Output the [X, Y] coordinate of the center of the cell containing the given text.  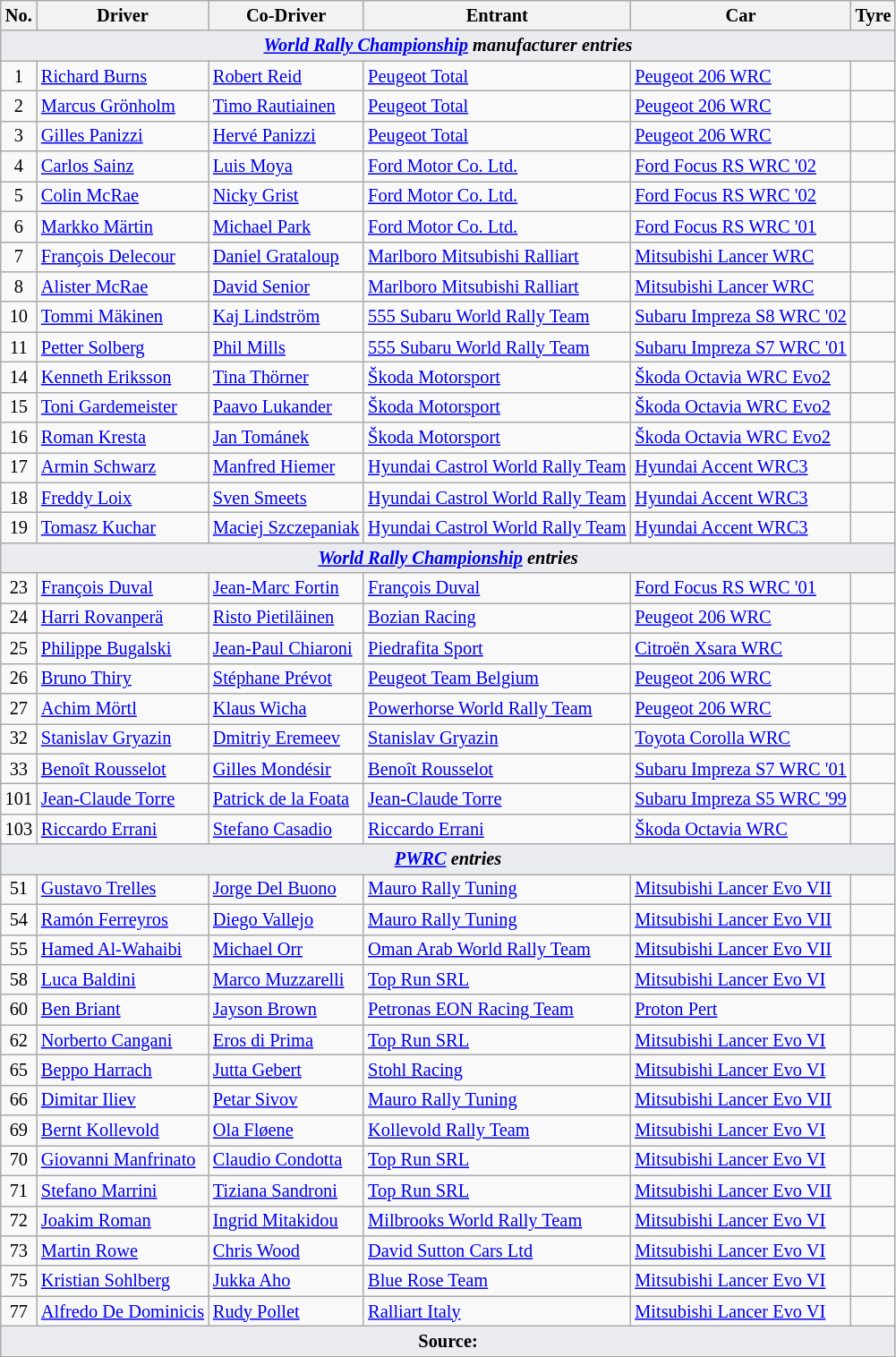
Ben Briant [123, 1010]
Hamed Al-Wahaibi [123, 950]
Car [740, 15]
Tiziana Sandroni [286, 1191]
Stefano Marrini [123, 1191]
33 [19, 769]
55 [19, 950]
Jukka Aho [286, 1281]
3 [19, 136]
Proton Pert [740, 1010]
Maciej Szczepaniak [286, 527]
Kristian Sohlberg [123, 1281]
Kaj Lindström [286, 317]
Martin Rowe [123, 1250]
73 [19, 1250]
Tomasz Kuchar [123, 527]
15 [19, 407]
14 [19, 377]
62 [19, 1040]
24 [19, 618]
Nicky Grist [286, 196]
Kenneth Eriksson [123, 377]
7 [19, 257]
103 [19, 829]
Rudy Pollet [286, 1311]
Tina Thörner [286, 377]
Sven Smeets [286, 498]
Subaru Impreza S5 WRC '99 [740, 798]
Marco Muzzarelli [286, 979]
Petter Solberg [123, 347]
Citroën Xsara WRC [740, 648]
No. [19, 15]
World Rally Championship manufacturer entries [448, 46]
Alfredo De Dominicis [123, 1311]
Bernt Kollevold [123, 1131]
Milbrooks World Rally Team [497, 1221]
Dimitar Iliev [123, 1100]
Luca Baldini [123, 979]
10 [19, 317]
Robert Reid [286, 76]
70 [19, 1160]
58 [19, 979]
5 [19, 196]
Oman Arab World Rally Team [497, 950]
Source: [448, 1341]
2 [19, 106]
Driver [123, 15]
Patrick de la Foata [286, 798]
David Sutton Cars Ltd [497, 1250]
Jean-Paul Chiaroni [286, 648]
75 [19, 1281]
Timo Rautiainen [286, 106]
Blue Rose Team [497, 1281]
Gilles Mondésir [286, 769]
Jutta Gebert [286, 1070]
Paavo Lukander [286, 407]
Jan Tománek [286, 438]
Bruno Thiry [123, 678]
Hervé Panizzi [286, 136]
Co-Driver [286, 15]
Harri Rovanperä [123, 618]
Colin McRae [123, 196]
51 [19, 889]
54 [19, 919]
71 [19, 1191]
Tyre [874, 15]
PWRC entries [448, 859]
Luis Moya [286, 166]
Armin Schwarz [123, 467]
11 [19, 347]
Piedrafita Sport [497, 648]
19 [19, 527]
Michael Orr [286, 950]
Peugeot Team Belgium [497, 678]
Alister McRae [123, 286]
65 [19, 1070]
Stefano Casadio [286, 829]
77 [19, 1311]
Giovanni Manfrinato [123, 1160]
66 [19, 1100]
101 [19, 798]
Achim Mörtl [123, 708]
16 [19, 438]
Stéphane Prévot [286, 678]
Ramón Ferreyros [123, 919]
Chris Wood [286, 1250]
Ola Fløene [286, 1131]
Roman Kresta [123, 438]
Marcus Grönholm [123, 106]
Diego Vallejo [286, 919]
Manfred Hiemer [286, 467]
Subaru Impreza S8 WRC '02 [740, 317]
Toni Gardemeister [123, 407]
Phil Mills [286, 347]
69 [19, 1131]
72 [19, 1221]
Toyota Corolla WRC [740, 738]
Jayson Brown [286, 1010]
Markko Märtin [123, 226]
Powerhorse World Rally Team [497, 708]
David Senior [286, 286]
8 [19, 286]
Claudio Condotta [286, 1160]
Dmitriy Eremeev [286, 738]
Entrant [497, 15]
Škoda Octavia WRC [740, 829]
Norberto Cangani [123, 1040]
27 [19, 708]
Kollevold Rally Team [497, 1131]
Freddy Loix [123, 498]
23 [19, 588]
1 [19, 76]
32 [19, 738]
17 [19, 467]
60 [19, 1010]
4 [19, 166]
Daniel Grataloup [286, 257]
Ralliart Italy [497, 1311]
François Delecour [123, 257]
Beppo Harrach [123, 1070]
Ingrid Mitakidou [286, 1221]
6 [19, 226]
Jorge Del Buono [286, 889]
25 [19, 648]
Philippe Bugalski [123, 648]
Carlos Sainz [123, 166]
18 [19, 498]
Gilles Panizzi [123, 136]
Petronas EON Racing Team [497, 1010]
Richard Burns [123, 76]
Eros di Prima [286, 1040]
Tommi Mäkinen [123, 317]
Stohl Racing [497, 1070]
Petar Sivov [286, 1100]
Bozian Racing [497, 618]
Risto Pietiläinen [286, 618]
Joakim Roman [123, 1221]
Jean-Marc Fortin [286, 588]
Gustavo Trelles [123, 889]
Klaus Wicha [286, 708]
Michael Park [286, 226]
World Rally Championship entries [448, 558]
26 [19, 678]
